Return the (x, y) coordinate for the center point of the cell that contains the specified text.  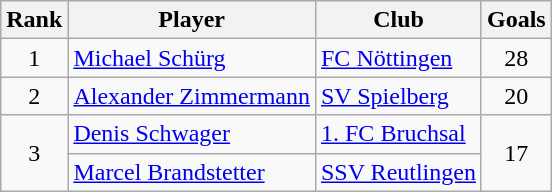
Marcel Brandstetter (192, 172)
SV Spielberg (398, 96)
Michael Schürg (192, 58)
3 (34, 153)
28 (516, 58)
Club (398, 20)
20 (516, 96)
Denis Schwager (192, 134)
SSV Reutlingen (398, 172)
1 (34, 58)
Goals (516, 20)
2 (34, 96)
1. FC Bruchsal (398, 134)
17 (516, 153)
FC Nöttingen (398, 58)
Player (192, 20)
Rank (34, 20)
Alexander Zimmermann (192, 96)
